Pinpoint the cell where the given text exists, returning its (X, Y) midpoint coordinate. 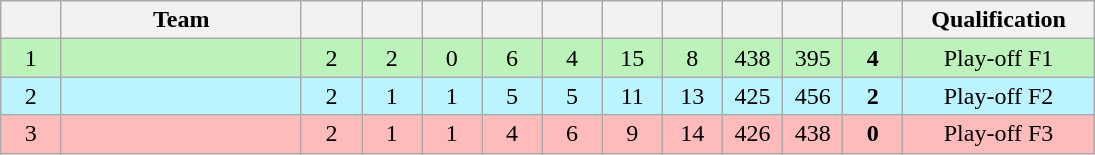
395 (813, 58)
425 (752, 96)
Qualification (998, 20)
14 (692, 134)
Team (182, 20)
456 (813, 96)
8 (692, 58)
13 (692, 96)
Play-off F3 (998, 134)
Play-off F1 (998, 58)
11 (632, 96)
9 (632, 134)
426 (752, 134)
15 (632, 58)
Play-off F2 (998, 96)
3 (31, 134)
